Find where the given text appears and provide that cell's center as [X, Y] coordinate. 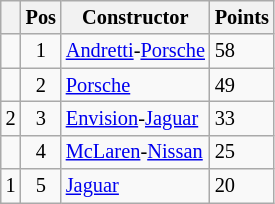
Jaguar [136, 186]
58 [242, 51]
5 [41, 186]
Porsche [136, 85]
Andretti-Porsche [136, 51]
20 [242, 186]
49 [242, 85]
25 [242, 152]
Pos [41, 17]
Envision-Jaguar [136, 118]
3 [41, 118]
33 [242, 118]
4 [41, 152]
Constructor [136, 17]
McLaren-Nissan [136, 152]
Points [242, 17]
